For the text-containing cell, return its midpoint in [X, Y] coordinate format. 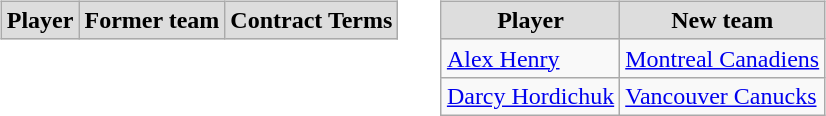
Former team [152, 20]
Alex Henry [530, 58]
Contract Terms [312, 20]
Montreal Canadiens [722, 58]
Darcy Hordichuk [530, 96]
Vancouver Canucks [722, 96]
New team [722, 20]
